Identify which cell holds the provided text, then report its [x, y] central coordinate. 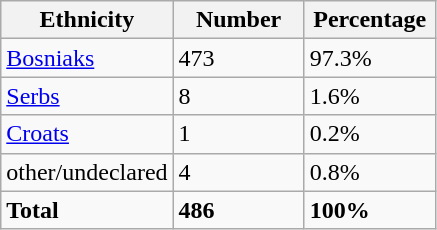
1.6% [370, 96]
Croats [87, 134]
0.2% [370, 134]
486 [238, 210]
473 [238, 58]
Percentage [370, 20]
97.3% [370, 58]
Serbs [87, 96]
Total [87, 210]
other/undeclared [87, 172]
4 [238, 172]
1 [238, 134]
Ethnicity [87, 20]
Bosniaks [87, 58]
8 [238, 96]
Number [238, 20]
100% [370, 210]
0.8% [370, 172]
